Provide the [x, y] coordinate of the cell's center where the given text is located.  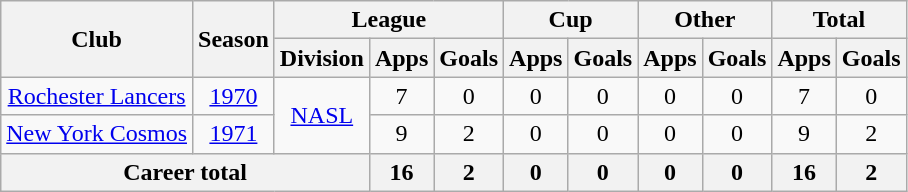
New York Cosmos [97, 134]
Total [839, 20]
1970 [234, 96]
NASL [322, 115]
Rochester Lancers [97, 96]
1971 [234, 134]
Club [97, 39]
Career total [186, 172]
Cup [571, 20]
Division [322, 58]
Season [234, 39]
League [388, 20]
Other [705, 20]
